Extract the (x, y) coordinate from the center of the cell holding the provided text.  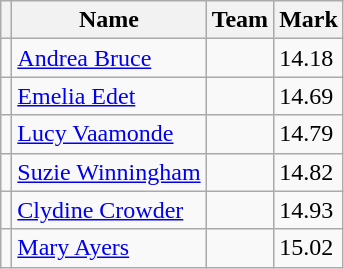
Mark (309, 20)
Andrea Bruce (109, 58)
Clydine Crowder (109, 210)
14.18 (309, 58)
Lucy Vaamonde (109, 134)
14.93 (309, 210)
14.69 (309, 96)
Team (240, 20)
15.02 (309, 248)
14.79 (309, 134)
14.82 (309, 172)
Suzie Winningham (109, 172)
Emelia Edet (109, 96)
Mary Ayers (109, 248)
Name (109, 20)
